Determine the [x, y] coordinate at the center of the cell enclosing the given text.  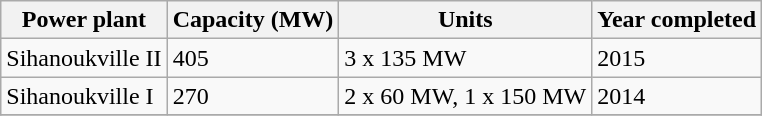
405 [253, 58]
Units [466, 20]
Power plant [84, 20]
Year completed [677, 20]
2014 [677, 96]
Sihanoukville I [84, 96]
2015 [677, 58]
3 x 135 MW [466, 58]
2 x 60 MW, 1 x 150 MW [466, 96]
Capacity (MW) [253, 20]
Sihanoukville II [84, 58]
270 [253, 96]
